Output the (x, y) coordinate of the center of the cell containing the given text.  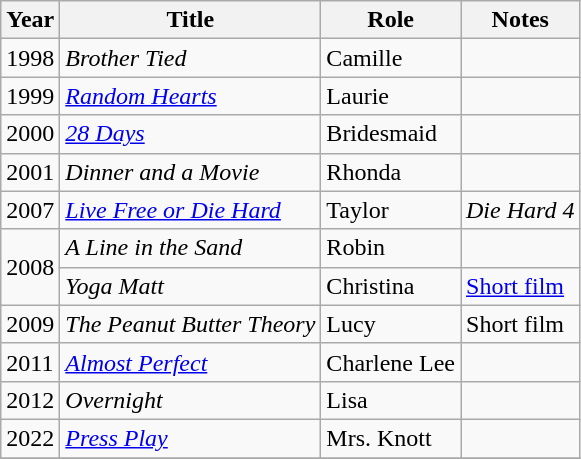
2007 (30, 210)
Brother Tied (190, 58)
The Peanut Butter Theory (190, 324)
Yoga Matt (190, 286)
2009 (30, 324)
Random Hearts (190, 96)
Live Free or Die Hard (190, 210)
Notes (520, 20)
Camille (391, 58)
Laurie (391, 96)
2022 (30, 438)
Dinner and a Movie (190, 172)
Bridesmaid (391, 134)
Mrs. Knott (391, 438)
1998 (30, 58)
A Line in the Sand (190, 248)
2001 (30, 172)
Christina (391, 286)
Year (30, 20)
Title (190, 20)
Press Play (190, 438)
Charlene Lee (391, 362)
Overnight (190, 400)
Lucy (391, 324)
2008 (30, 267)
2012 (30, 400)
Robin (391, 248)
2011 (30, 362)
Die Hard 4 (520, 210)
2000 (30, 134)
Taylor (391, 210)
Rhonda (391, 172)
Almost Perfect (190, 362)
Role (391, 20)
28 Days (190, 134)
1999 (30, 96)
Lisa (391, 400)
